For the text-containing cell, return its midpoint in [X, Y] coordinate format. 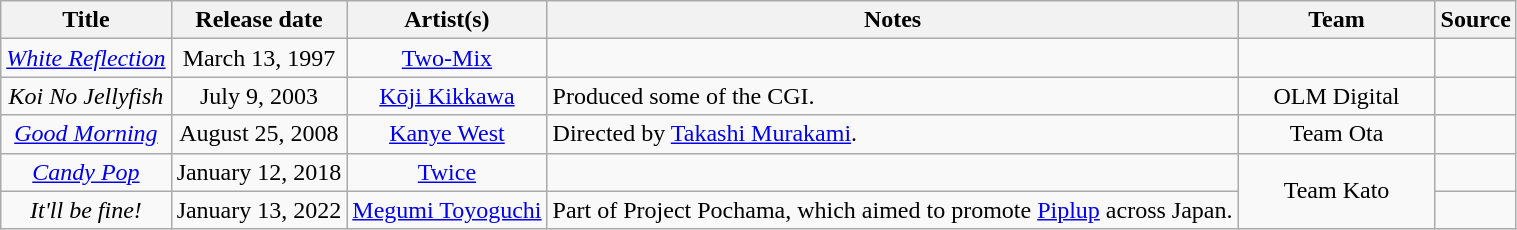
Notes [892, 20]
It'll be fine! [86, 210]
Produced some of the CGI. [892, 96]
OLM Digital [1336, 96]
Release date [259, 20]
March 13, 1997 [259, 58]
July 9, 2003 [259, 96]
Title [86, 20]
Team Kato [1336, 191]
Artist(s) [447, 20]
August 25, 2008 [259, 134]
Team Ota [1336, 134]
Source [1476, 20]
Part of Project Pochama, which aimed to promote Piplup across Japan. [892, 210]
Megumi Toyoguchi [447, 210]
White Reflection [86, 58]
Good Morning [86, 134]
Kōji Kikkawa [447, 96]
January 13, 2022 [259, 210]
Team [1336, 20]
January 12, 2018 [259, 172]
Kanye West [447, 134]
Twice [447, 172]
Directed by Takashi Murakami. [892, 134]
Two-Mix [447, 58]
Koi No Jellyfish [86, 96]
Candy Pop [86, 172]
